Search for the cell housing the specified text and yield its (x, y) center coordinate. 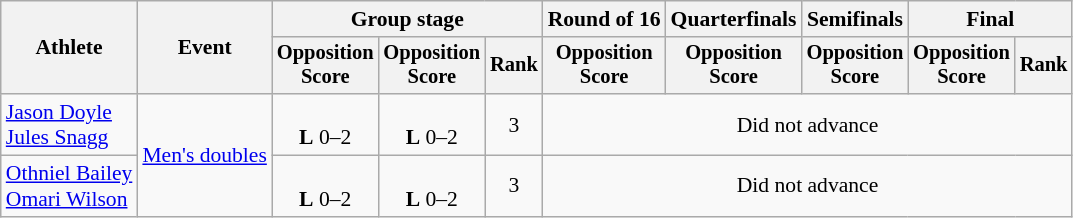
Men's doubles (204, 155)
Round of 16 (604, 19)
Othniel BaileyOmari Wilson (70, 186)
Semifinals (856, 19)
Final (990, 19)
Athlete (70, 48)
Event (204, 48)
Quarterfinals (734, 19)
Group stage (408, 19)
Jason DoyleJules Snagg (70, 124)
